Return the [X, Y] coordinate for the center point of the cell that contains the specified text.  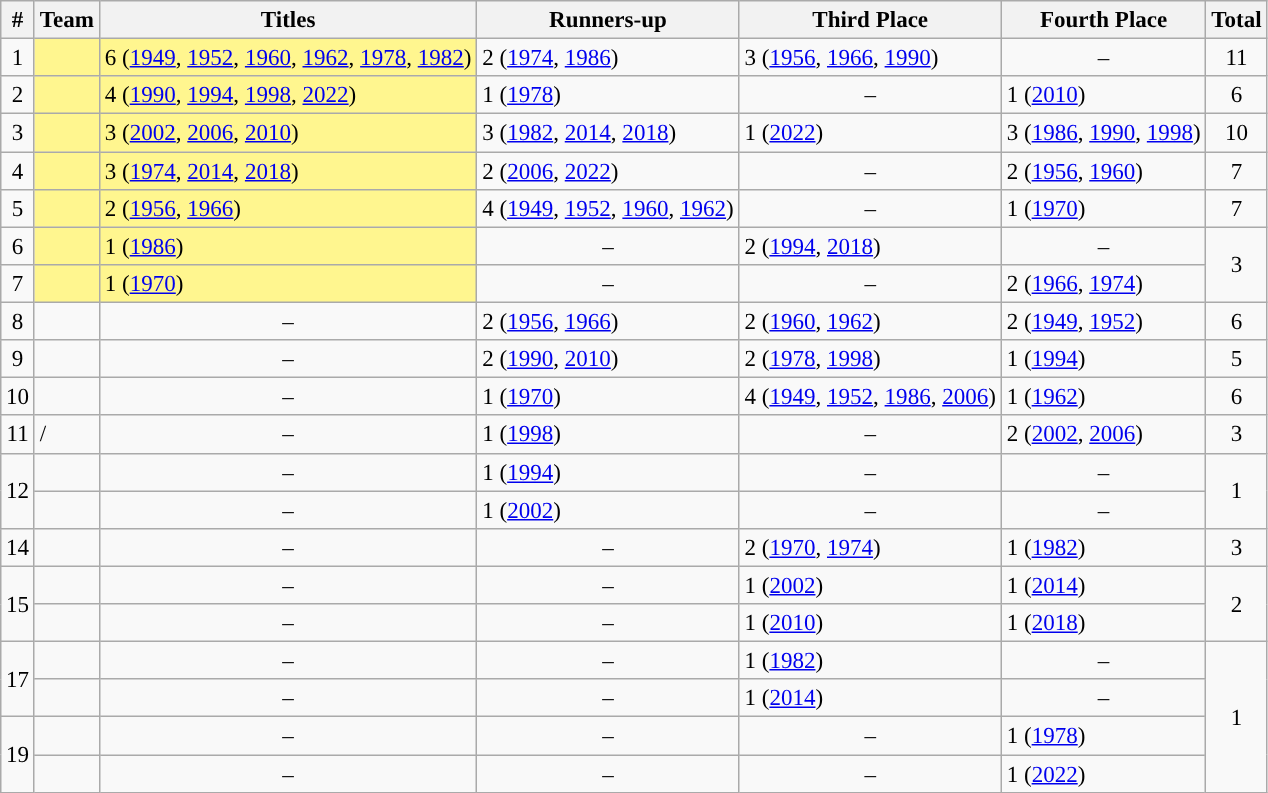
8 [18, 322]
17 [18, 680]
3 (1982, 2014, 2018) [608, 133]
Total [1236, 20]
3 (1956, 1966, 1990) [870, 58]
15 [18, 604]
Team [66, 20]
9 [18, 359]
2 (1960, 1962) [870, 322]
Fourth Place [1104, 20]
# [18, 20]
2 (1978, 1998) [870, 359]
4 (1949, 1952, 1986, 2006) [870, 397]
1 (1986) [288, 246]
12 [18, 490]
/ [66, 435]
19 [18, 754]
4 (1990, 1994, 1998, 2022) [288, 95]
Runners-up [608, 20]
1 (1998) [608, 435]
3 (1986, 1990, 1998) [1104, 133]
2 (2002, 2006) [1104, 435]
Titles [288, 20]
2 (1994, 2018) [870, 246]
2 (1990, 2010) [608, 359]
2 (1949, 1952) [1104, 322]
2 (2006, 2022) [608, 171]
4 (1949, 1952, 1960, 1962) [608, 209]
6 (1949, 1952, 1960, 1962, 1978, 1982) [288, 58]
4 [18, 171]
2 (1970, 1974) [870, 548]
2 (1956, 1960) [1104, 171]
2 (1966, 1974) [1104, 284]
2 (1974, 1986) [608, 58]
14 [18, 548]
Third Place [870, 20]
3 (2002, 2006, 2010) [288, 133]
1 (1962) [1104, 397]
3 (1974, 2014, 2018) [288, 171]
1 (2018) [1104, 623]
